Scan for the cell matching the given text and deliver its (x, y) coordinate at center. 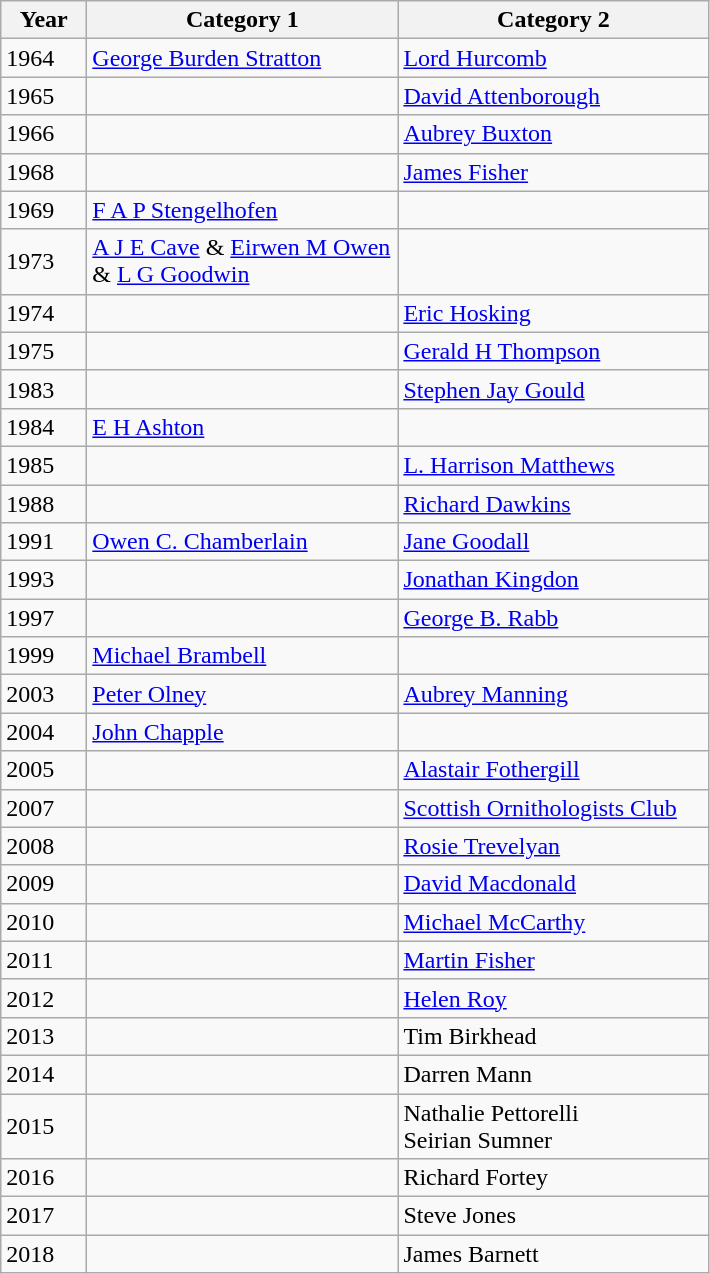
2005 (44, 770)
Category 1 (242, 20)
L. Harrison Matthews (554, 465)
Tim Birkhead (554, 1036)
David Attenborough (554, 96)
Richard Dawkins (554, 503)
2007 (44, 808)
2008 (44, 846)
1997 (44, 618)
2018 (44, 1254)
Martin Fisher (554, 960)
1968 (44, 172)
A J E Cave & Eirwen M Owen & L G Goodwin (242, 262)
Jonathan Kingdon (554, 580)
Steve Jones (554, 1216)
1966 (44, 134)
Category 2 (554, 20)
2003 (44, 694)
1985 (44, 465)
1969 (44, 210)
Michael Brambell (242, 656)
1999 (44, 656)
1965 (44, 96)
Nathalie PettorelliSeirian Sumner (554, 1126)
1973 (44, 262)
2010 (44, 922)
Stephen Jay Gould (554, 389)
James Barnett (554, 1254)
1984 (44, 427)
Lord Hurcomb (554, 58)
Year (44, 20)
2015 (44, 1126)
1974 (44, 313)
1964 (44, 58)
1975 (44, 351)
2011 (44, 960)
2013 (44, 1036)
1993 (44, 580)
John Chapple (242, 732)
George B. Rabb (554, 618)
Owen C. Chamberlain (242, 542)
2017 (44, 1216)
2004 (44, 732)
Richard Fortey (554, 1178)
2012 (44, 998)
Alastair Fothergill (554, 770)
2016 (44, 1178)
Darren Mann (554, 1074)
Jane Goodall (554, 542)
Scottish Ornithologists Club (554, 808)
Peter Olney (242, 694)
F A P Stengelhofen (242, 210)
2009 (44, 884)
Aubrey Buxton (554, 134)
Eric Hosking (554, 313)
Gerald H Thompson (554, 351)
Michael McCarthy (554, 922)
Aubrey Manning (554, 694)
2014 (44, 1074)
Helen Roy (554, 998)
James Fisher (554, 172)
1988 (44, 503)
E H Ashton (242, 427)
1983 (44, 389)
1991 (44, 542)
David Macdonald (554, 884)
Rosie Trevelyan (554, 846)
George Burden Stratton (242, 58)
